Search for the cell housing the specified text and yield its (x, y) center coordinate. 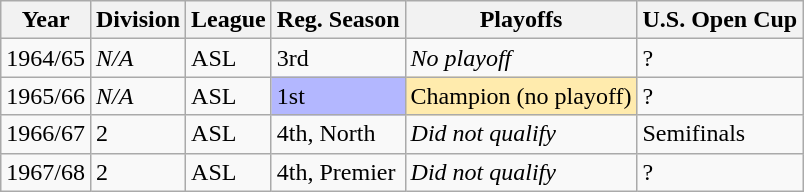
Playoffs (521, 20)
1966/67 (46, 134)
No playoff (521, 58)
Division (138, 20)
Champion (no playoff) (521, 96)
1964/65 (46, 58)
4th, Premier (338, 172)
U.S. Open Cup (720, 20)
1st (338, 96)
Year (46, 20)
1967/68 (46, 172)
League (229, 20)
Reg. Season (338, 20)
4th, North (338, 134)
3rd (338, 58)
1965/66 (46, 96)
Semifinals (720, 134)
